Capture the cell that displays the provided text and extract its [x, y] central coordinate. 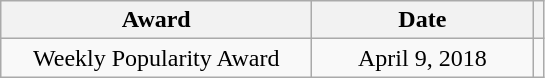
Weekly Popularity Award [156, 58]
Award [156, 20]
Date [422, 20]
April 9, 2018 [422, 58]
